Locate the cell with the specified text and output its [x, y] center coordinate. 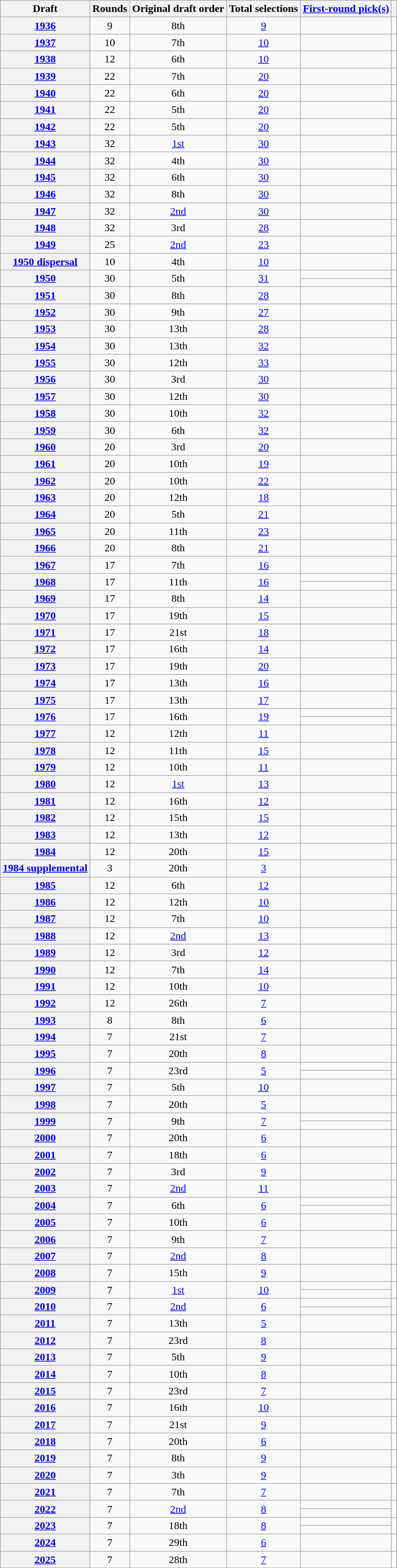
2021 [45, 1492]
2020 [45, 1475]
1966 [45, 548]
28th [178, 1559]
1971 [45, 632]
1978 [45, 751]
1952 [45, 312]
2009 [45, 1290]
1980 [45, 784]
1968 [45, 582]
1990 [45, 969]
1965 [45, 531]
1939 [45, 76]
2014 [45, 1374]
1999 [45, 1121]
1948 [45, 228]
2013 [45, 1357]
2006 [45, 1239]
1944 [45, 160]
2011 [45, 1324]
26th [178, 1003]
2024 [45, 1542]
27 [264, 312]
1972 [45, 649]
1942 [45, 127]
2022 [45, 1509]
1998 [45, 1104]
1977 [45, 733]
2025 [45, 1559]
1955 [45, 363]
1950 [45, 279]
1938 [45, 59]
1958 [45, 413]
1961 [45, 464]
2012 [45, 1340]
1953 [45, 329]
1988 [45, 936]
1969 [45, 599]
2004 [45, 1205]
1981 [45, 801]
29th [178, 1542]
1949 [45, 245]
2016 [45, 1408]
2018 [45, 1441]
1967 [45, 565]
Rounds [110, 9]
1963 [45, 498]
1947 [45, 211]
1997 [45, 1088]
31 [264, 279]
1951 [45, 295]
25 [110, 245]
1936 [45, 26]
1957 [45, 396]
2003 [45, 1189]
3th [178, 1475]
1985 [45, 885]
1940 [45, 93]
2001 [45, 1155]
2008 [45, 1273]
2019 [45, 1458]
1987 [45, 919]
2015 [45, 1391]
1994 [45, 1037]
Original draft order [178, 9]
1982 [45, 818]
1992 [45, 1003]
2010 [45, 1307]
1964 [45, 515]
1993 [45, 1020]
1996 [45, 1071]
2000 [45, 1138]
2007 [45, 1256]
1962 [45, 480]
1989 [45, 952]
1983 [45, 835]
1995 [45, 1054]
Total selections [264, 9]
2023 [45, 1525]
First-round pick(s) [346, 9]
1976 [45, 716]
33 [264, 363]
1973 [45, 666]
1960 [45, 447]
Draft [45, 9]
1986 [45, 902]
1974 [45, 683]
1945 [45, 177]
1956 [45, 379]
1950 dispersal [45, 262]
1970 [45, 616]
1984 [45, 852]
1991 [45, 986]
2002 [45, 1172]
1979 [45, 767]
1984 supplemental [45, 868]
1937 [45, 43]
1946 [45, 194]
1941 [45, 110]
2017 [45, 1425]
1954 [45, 346]
1959 [45, 430]
2005 [45, 1222]
1943 [45, 143]
1975 [45, 700]
